Search for the cell housing the specified text and yield its [X, Y] center coordinate. 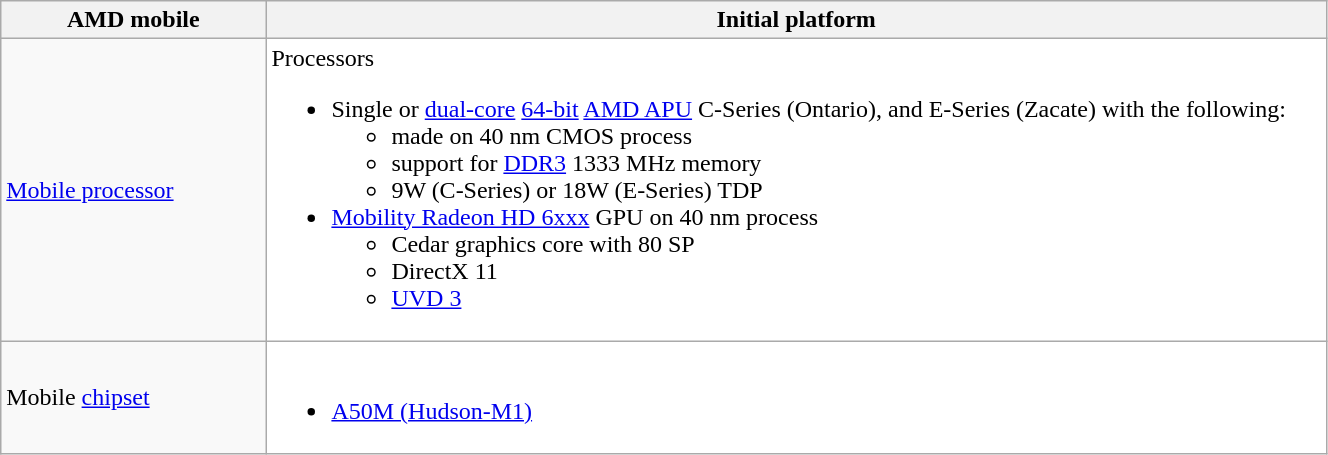
AMD mobile [134, 20]
Mobile chipset [134, 398]
Initial platform [796, 20]
A50M (Hudson-M1) [796, 398]
Mobile processor [134, 190]
